Search for the cell housing the specified text and yield its [X, Y] center coordinate. 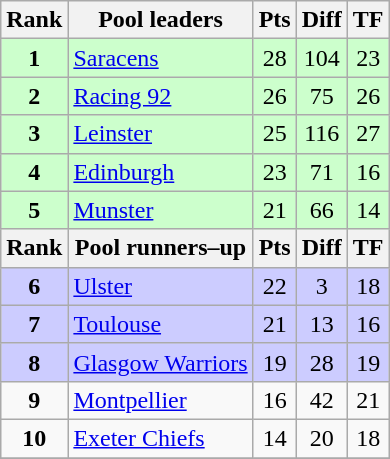
Pool leaders [160, 20]
10 [34, 438]
8 [34, 362]
7 [34, 324]
27 [368, 134]
4 [34, 172]
116 [322, 134]
Pool runners–up [160, 248]
2 [34, 96]
1 [34, 58]
71 [322, 172]
Montpellier [160, 400]
104 [322, 58]
75 [322, 96]
66 [322, 210]
5 [34, 210]
Leinster [160, 134]
Exeter Chiefs [160, 438]
Saracens [160, 58]
25 [274, 134]
Racing 92 [160, 96]
Glasgow Warriors [160, 362]
Edinburgh [160, 172]
42 [322, 400]
Munster [160, 210]
6 [34, 286]
20 [322, 438]
13 [322, 324]
Ulster [160, 286]
22 [274, 286]
Toulouse [160, 324]
9 [34, 400]
